Output the (x, y) coordinate of the center of the cell containing the given text.  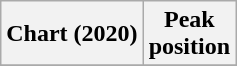
Chart (2020) (72, 34)
Peakposition (189, 34)
